Find where the given text appears and provide that cell's center as [x, y] coordinate. 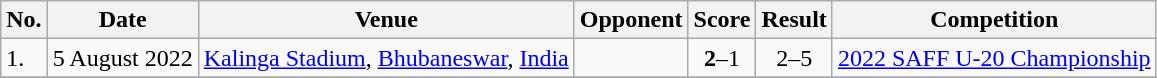
Result [794, 20]
Venue [386, 20]
Opponent [631, 20]
Kalinga Stadium, Bhubaneswar, India [386, 58]
Date [122, 20]
5 August 2022 [122, 58]
Score [722, 20]
No. [24, 20]
2022 SAFF U-20 Championship [994, 58]
Competition [994, 20]
2–5 [794, 58]
2–1 [722, 58]
1. [24, 58]
